From the cell containing the given text, extract its center point as (X, Y) coordinate. 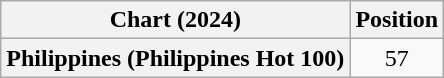
57 (397, 58)
Chart (2024) (176, 20)
Philippines (Philippines Hot 100) (176, 58)
Position (397, 20)
